Output the (x, y) coordinate of the center of the cell containing the given text.  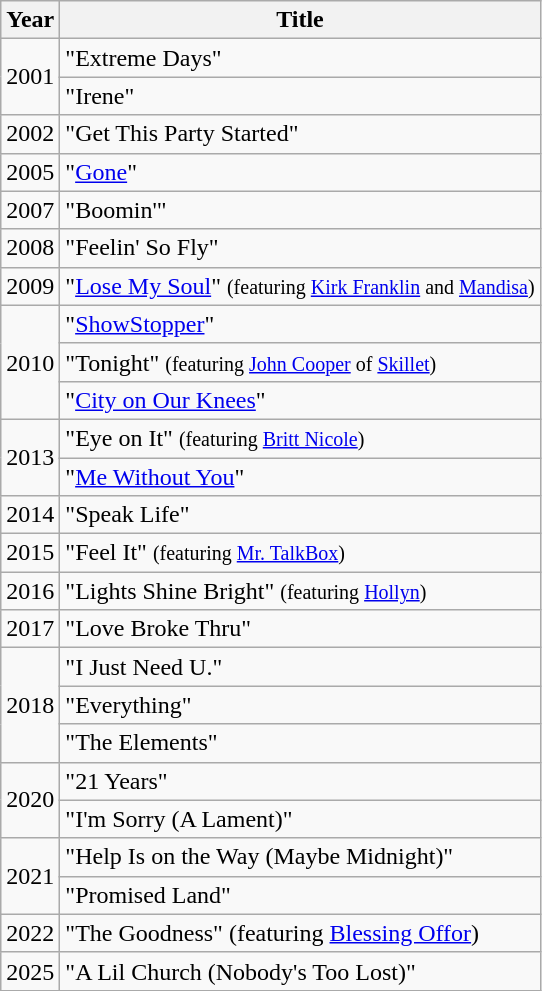
2001 (30, 77)
"Extreme Days" (300, 58)
2007 (30, 210)
2015 (30, 553)
"Lose My Soul" (featuring Kirk Franklin and Mandisa) (300, 286)
2022 (30, 933)
2002 (30, 134)
"Love Broke Thru" (300, 629)
"Everything" (300, 705)
"ShowStopper" (300, 324)
2021 (30, 876)
"Feelin' So Fly" (300, 248)
"21 Years" (300, 781)
"Boomin'" (300, 210)
2010 (30, 362)
2016 (30, 591)
"The Elements" (300, 743)
"Me Without You" (300, 477)
2009 (30, 286)
"A Lil Church (Nobody's Too Lost)" (300, 971)
"Feel It" (featuring Mr. TalkBox) (300, 553)
"Promised Land" (300, 895)
"Eye on It" (featuring Britt Nicole) (300, 438)
"I'm Sorry (A Lament)" (300, 819)
"The Goodness" (featuring Blessing Offor) (300, 933)
2013 (30, 457)
"Tonight" (featuring John Cooper of Skillet) (300, 362)
"Lights Shine Bright" (featuring Hollyn) (300, 591)
2014 (30, 515)
2017 (30, 629)
"Help Is on the Way (Maybe Midnight)" (300, 857)
"City on Our Knees" (300, 400)
Title (300, 20)
2018 (30, 705)
"Speak Life" (300, 515)
"Irene" (300, 96)
2025 (30, 971)
2008 (30, 248)
"I Just Need U." (300, 667)
"Get This Party Started" (300, 134)
2020 (30, 800)
"Gone" (300, 172)
2005 (30, 172)
Year (30, 20)
